Locate the cell with the specified text and output its (x, y) center coordinate. 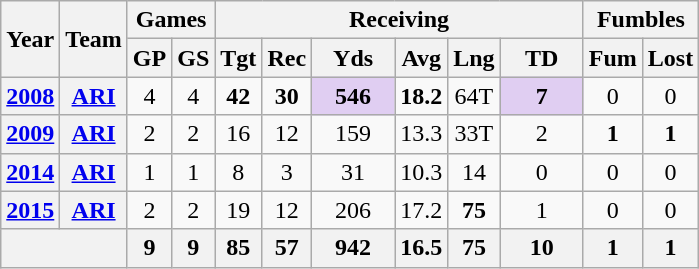
16.5 (422, 248)
17.2 (422, 210)
2008 (30, 96)
Lost (670, 58)
18.2 (422, 96)
Fum (612, 58)
942 (354, 248)
Yds (354, 58)
10.3 (422, 172)
TD (542, 58)
31 (354, 172)
33T (474, 134)
2015 (30, 210)
8 (238, 172)
3 (287, 172)
10 (542, 248)
Year (30, 39)
546 (354, 96)
Fumbles (640, 20)
64T (474, 96)
85 (238, 248)
Rec (287, 58)
2014 (30, 172)
GP (149, 58)
Lng (474, 58)
30 (287, 96)
Tgt (238, 58)
57 (287, 248)
42 (238, 96)
19 (238, 210)
206 (354, 210)
Team (94, 39)
7 (542, 96)
Receiving (399, 20)
14 (474, 172)
159 (354, 134)
16 (238, 134)
2009 (30, 134)
Games (170, 20)
GS (194, 58)
13.3 (422, 134)
Avg (422, 58)
